Output the (X, Y) coordinate of the center of the cell containing the given text.  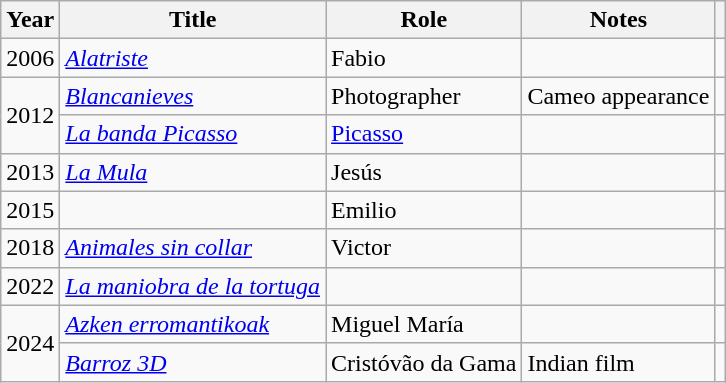
Year (30, 20)
Cristóvão da Gama (424, 362)
2024 (30, 343)
Cameo appearance (618, 96)
La Mula (193, 172)
Fabio (424, 58)
La banda Picasso (193, 134)
Miguel María (424, 324)
Picasso (424, 134)
2013 (30, 172)
Victor (424, 248)
Animales sin collar (193, 248)
Azken erromantikoak (193, 324)
Indian film (618, 362)
Notes (618, 20)
Alatriste (193, 58)
2006 (30, 58)
Blancanieves (193, 96)
Barroz 3D (193, 362)
2022 (30, 286)
Role (424, 20)
2012 (30, 115)
2015 (30, 210)
Emilio (424, 210)
2018 (30, 248)
La maniobra de la tortuga (193, 286)
Title (193, 20)
Jesús (424, 172)
Photographer (424, 96)
